Return the [X, Y] coordinate for the center point of the cell that contains the specified text.  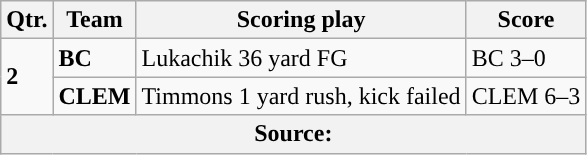
Qtr. [27, 20]
Scoring play [301, 20]
Timmons 1 yard rush, kick failed [301, 96]
Source: [294, 134]
Score [526, 20]
BC 3–0 [526, 58]
CLEM 6–3 [526, 96]
BC [94, 58]
Team [94, 20]
2 [27, 77]
CLEM [94, 96]
Lukachik 36 yard FG [301, 58]
